Locate the cell with the specified text and output its (X, Y) center coordinate. 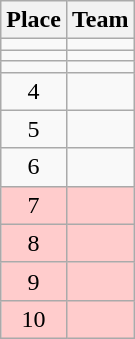
6 (34, 167)
5 (34, 129)
7 (34, 205)
9 (34, 281)
10 (34, 319)
Place (34, 20)
4 (34, 91)
Team (100, 20)
8 (34, 243)
